Locate the cell with the specified text and output its (x, y) center coordinate. 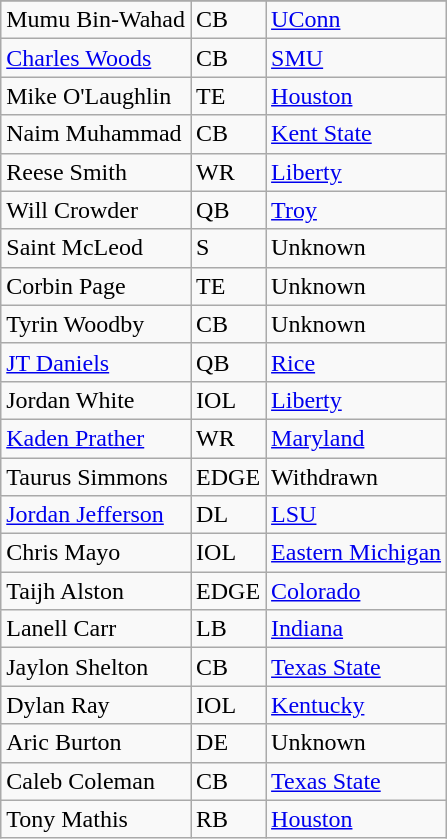
Mumu Bin-Wahad (96, 20)
RB (228, 819)
LSU (356, 515)
Jaylon Shelton (96, 667)
Caleb Coleman (96, 781)
Tony Mathis (96, 819)
Will Crowder (96, 210)
LB (228, 629)
DL (228, 515)
Jordan Jefferson (96, 515)
S (228, 248)
Indiana (356, 629)
Lanell Carr (96, 629)
Kent State (356, 134)
Jordan White (96, 400)
JT Daniels (96, 362)
UConn (356, 20)
Colorado (356, 591)
Kentucky (356, 705)
Maryland (356, 438)
Corbin Page (96, 286)
Reese Smith (96, 172)
Kaden Prather (96, 438)
Dylan Ray (96, 705)
Rice (356, 362)
Taijh Alston (96, 591)
Aric Burton (96, 743)
Taurus Simmons (96, 477)
Troy (356, 210)
Withdrawn (356, 477)
SMU (356, 58)
Charles Woods (96, 58)
Naim Muhammad (96, 134)
Saint McLeod (96, 248)
Tyrin Woodby (96, 324)
Mike O'Laughlin (96, 96)
DE (228, 743)
Eastern Michigan (356, 553)
Chris Mayo (96, 553)
